From the cell containing the given text, extract its center point as (X, Y) coordinate. 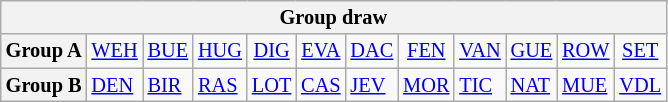
TIC (480, 85)
Group draw (334, 17)
VAN (480, 51)
CAS (320, 85)
DIG (272, 51)
HUG (220, 51)
DEN (115, 85)
GUE (532, 51)
Group B (44, 85)
LOT (272, 85)
VDL (640, 85)
MUE (586, 85)
Group A (44, 51)
WEH (115, 51)
JEV (372, 85)
MOR (426, 85)
EVA (320, 51)
NAT (532, 85)
BIR (168, 85)
RAS (220, 85)
ROW (586, 51)
BUE (168, 51)
SET (640, 51)
FEN (426, 51)
DAC (372, 51)
